For the text-containing cell, return its midpoint in (X, Y) coordinate format. 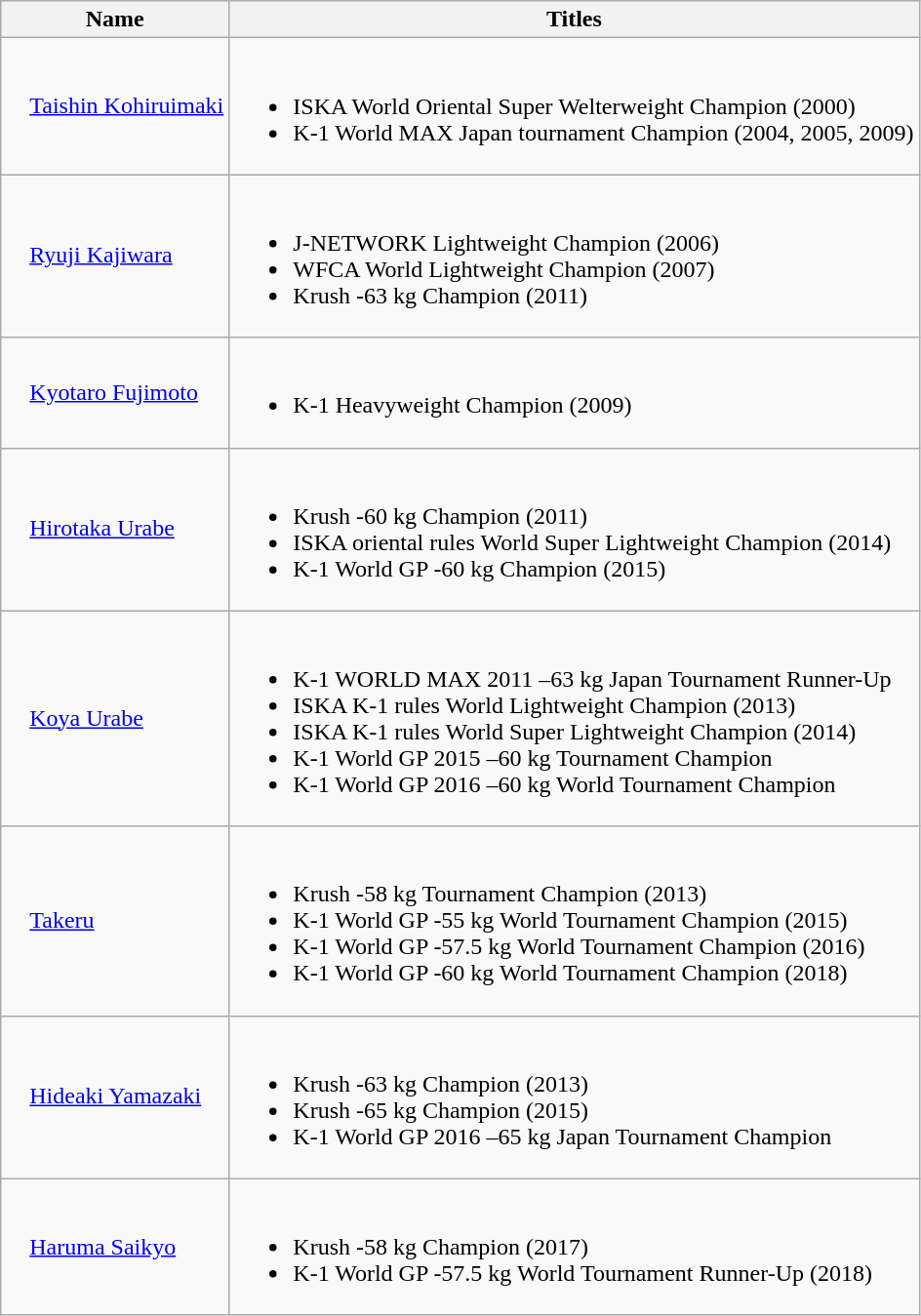
Hideaki Yamazaki (115, 1097)
Haruma Saikyo (115, 1247)
Koya Urabe (115, 718)
ISKA World Oriental Super Welterweight Champion (2000)K-1 World MAX Japan tournament Champion (2004, 2005, 2009) (574, 106)
Takeru (115, 921)
Krush -58 kg Champion (2017)K-1 World GP -57.5 kg World Tournament Runner-Up (2018) (574, 1247)
Ryuji Kajiwara (115, 256)
Hirotaka Urabe (115, 529)
K-1 Heavyweight Champion (2009) (574, 392)
Kyotaro Fujimoto (115, 392)
Name (115, 20)
J-NETWORK Lightweight Champion (2006)WFCA World Lightweight Champion (2007)Krush -63 kg Champion (2011) (574, 256)
Krush -60 kg Champion (2011)ISKA oriental rules World Super Lightweight Champion (2014)K-1 World GP -60 kg Champion (2015) (574, 529)
Taishin Kohiruimaki (115, 106)
Krush -63 kg Champion (2013)Krush -65 kg Champion (2015)K-1 World GP 2016 –65 kg Japan Tournament Champion (574, 1097)
Titles (574, 20)
